Locate the cell with the specified text and output its (X, Y) center coordinate. 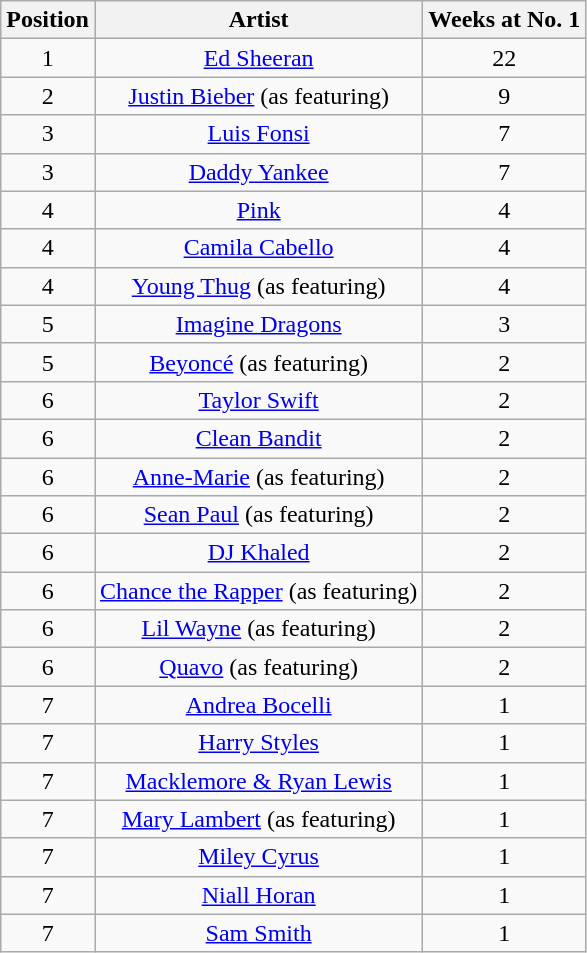
Artist (258, 20)
Mary Lambert (as featuring) (258, 819)
Beyoncé (as featuring) (258, 362)
Luis Fonsi (258, 134)
Position (48, 20)
Ed Sheeran (258, 58)
Daddy Yankee (258, 172)
Justin Bieber (as featuring) (258, 96)
Quavo (as featuring) (258, 667)
Niall Horan (258, 895)
Taylor Swift (258, 400)
Lil Wayne (as featuring) (258, 629)
Imagine Dragons (258, 324)
Harry Styles (258, 743)
9 (504, 96)
22 (504, 58)
Young Thug (as featuring) (258, 286)
Clean Bandit (258, 438)
Anne-Marie (as featuring) (258, 477)
DJ Khaled (258, 553)
Camila Cabello (258, 248)
Andrea Bocelli (258, 705)
Pink (258, 210)
Macklemore & Ryan Lewis (258, 781)
Weeks at No. 1 (504, 20)
Sean Paul (as featuring) (258, 515)
Sam Smith (258, 933)
Miley Cyrus (258, 857)
Chance the Rapper (as featuring) (258, 591)
